Scan for the cell matching the given text and deliver its [x, y] coordinate at center. 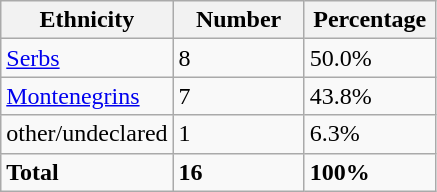
Serbs [87, 58]
Number [238, 20]
Ethnicity [87, 20]
43.8% [370, 96]
7 [238, 96]
other/undeclared [87, 134]
6.3% [370, 134]
50.0% [370, 58]
Percentage [370, 20]
1 [238, 134]
100% [370, 172]
8 [238, 58]
16 [238, 172]
Montenegrins [87, 96]
Total [87, 172]
